Locate the cell with the specified text and output its [X, Y] center coordinate. 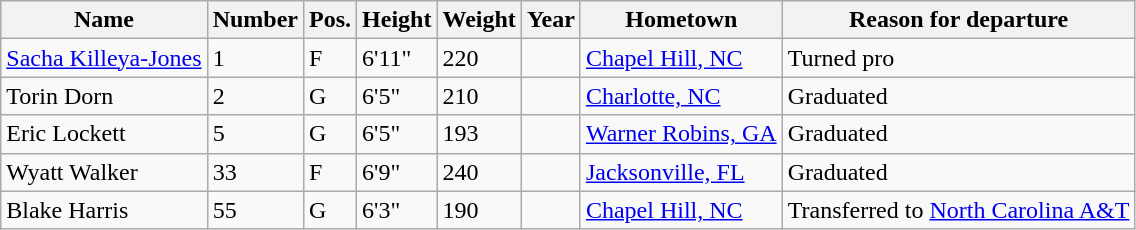
Number [255, 20]
220 [479, 58]
Pos. [330, 20]
5 [255, 134]
6'9" [397, 172]
55 [255, 210]
Wyatt Walker [104, 172]
Torin Dorn [104, 96]
Transferred to North Carolina A&T [958, 210]
Name [104, 20]
Year [550, 20]
190 [479, 210]
6'3" [397, 210]
Sacha Killeya-Jones [104, 58]
210 [479, 96]
Weight [479, 20]
Height [397, 20]
2 [255, 96]
1 [255, 58]
Hometown [681, 20]
193 [479, 134]
Turned pro [958, 58]
Eric Lockett [104, 134]
6'11" [397, 58]
Charlotte, NC [681, 96]
Blake Harris [104, 210]
33 [255, 172]
Warner Robins, GA [681, 134]
Reason for departure [958, 20]
240 [479, 172]
Jacksonville, FL [681, 172]
